Provide the (X, Y) coordinate of the cell's center where the given text is located.  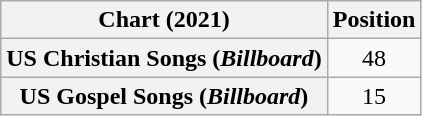
48 (374, 58)
Position (374, 20)
US Christian Songs (Billboard) (164, 58)
Chart (2021) (164, 20)
15 (374, 96)
US Gospel Songs (Billboard) (164, 96)
